Return the [x, y] coordinate for the center point of the cell that contains the specified text.  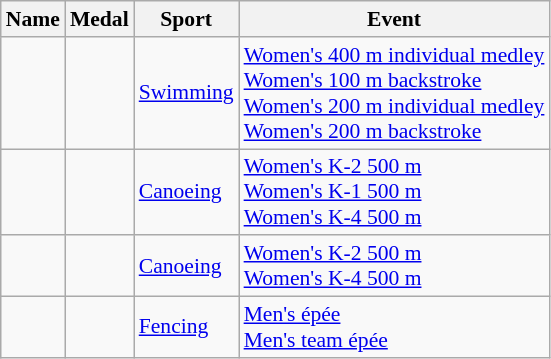
Women's K-2 500 mWomen's K-1 500 mWomen's K-4 500 m [394, 192]
Women's K-2 500 mWomen's K-4 500 m [394, 266]
Sport [186, 19]
Medal [100, 19]
Swimming [186, 93]
Event [394, 19]
Fencing [186, 328]
Name [33, 19]
Women's 400 m individual medleyWomen's 100 m backstrokeWomen's 200 m individual medleyWomen's 200 m backstroke [394, 93]
Men's épéeMen's team épée [394, 328]
